Capture the cell that displays the provided text and extract its (X, Y) central coordinate. 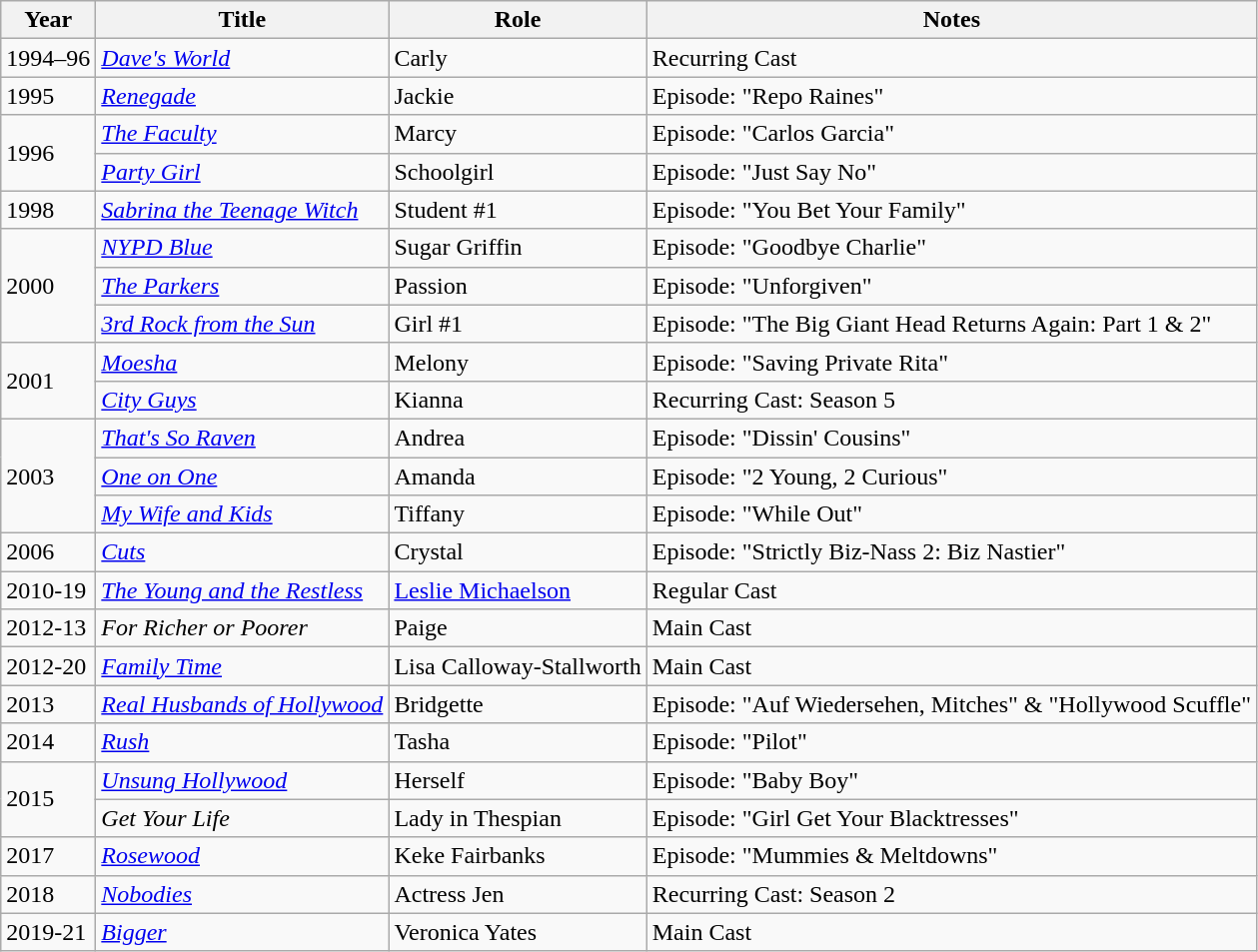
Sabrina the Teenage Witch (242, 210)
Real Husbands of Hollywood (242, 704)
1998 (48, 210)
2015 (48, 799)
For Richer or Poorer (242, 628)
Renegade (242, 96)
The Faculty (242, 134)
Episode: "Pilot" (951, 742)
1994–96 (48, 58)
Bridgette (518, 704)
The Parkers (242, 286)
That's So Raven (242, 438)
Andrea (518, 438)
My Wife and Kids (242, 514)
Episode: "Repo Raines" (951, 96)
Veronica Yates (518, 932)
Episode: "Dissin' Cousins" (951, 438)
Tasha (518, 742)
Unsung Hollywood (242, 780)
2018 (48, 894)
Regular Cast (951, 590)
2001 (48, 381)
NYPD Blue (242, 248)
Rosewood (242, 856)
Episode: "Saving Private Rita" (951, 362)
Student #1 (518, 210)
Actress Jen (518, 894)
Episode: "Strictly Biz-Nass 2: Biz Nastier" (951, 552)
Marcy (518, 134)
2012-13 (48, 628)
Lisa Calloway-Stallworth (518, 666)
2014 (48, 742)
Episode: "Mummies & Meltdowns" (951, 856)
City Guys (242, 400)
Episode: "2 Young, 2 Curious" (951, 476)
Nobodies (242, 894)
3rd Rock from the Sun (242, 324)
2019-21 (48, 932)
2006 (48, 552)
Episode: "The Big Giant Head Returns Again: Part 1 & 2" (951, 324)
Title (242, 20)
Recurring Cast (951, 58)
Crystal (518, 552)
Episode: "Goodbye Charlie" (951, 248)
Jackie (518, 96)
2013 (48, 704)
Year (48, 20)
Passion (518, 286)
Leslie Michaelson (518, 590)
Recurring Cast: Season 5 (951, 400)
Rush (242, 742)
1995 (48, 96)
Amanda (518, 476)
Schoolgirl (518, 172)
Episode: "Carlos Garcia" (951, 134)
Episode: "Girl Get Your Blacktresses" (951, 818)
Tiffany (518, 514)
Episode: "Unforgiven" (951, 286)
2010-19 (48, 590)
Episode: "While Out" (951, 514)
Recurring Cast: Season 2 (951, 894)
2012-20 (48, 666)
Keke Fairbanks (518, 856)
2017 (48, 856)
Notes (951, 20)
One on One (242, 476)
Girl #1 (518, 324)
Get Your Life (242, 818)
Sugar Griffin (518, 248)
Moesha (242, 362)
1996 (48, 153)
Episode: "Baby Boy" (951, 780)
Dave's World (242, 58)
Lady in Thespian (518, 818)
Episode: "Just Say No" (951, 172)
2003 (48, 476)
Family Time (242, 666)
Bigger (242, 932)
Episode: "You Bet Your Family" (951, 210)
2000 (48, 286)
Paige (518, 628)
Cuts (242, 552)
The Young and the Restless (242, 590)
Role (518, 20)
Melony (518, 362)
Herself (518, 780)
Party Girl (242, 172)
Kianna (518, 400)
Episode: "Auf Wiedersehen, Mitches" & "Hollywood Scuffle" (951, 704)
Carly (518, 58)
